Return (x, y) of the center of cell containing provided text 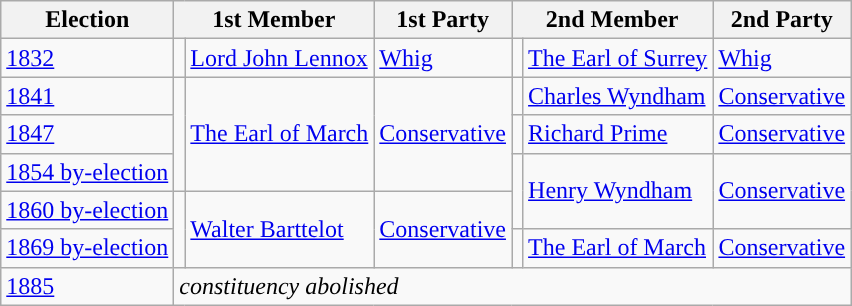
1854 by-election (88, 172)
1860 by-election (88, 210)
Election (88, 20)
1869 by-election (88, 248)
2nd Party (782, 20)
constituency abolished (512, 286)
1841 (88, 96)
1st Party (443, 20)
1832 (88, 58)
Lord John Lennox (280, 58)
Charles Wyndham (618, 96)
The Earl of Surrey (618, 58)
Walter Barttelot (280, 229)
Henry Wyndham (618, 191)
1st Member (274, 20)
1885 (88, 286)
2nd Member (612, 20)
1847 (88, 134)
Richard Prime (618, 134)
